Scan for the cell matching the given text and deliver its (x, y) coordinate at center. 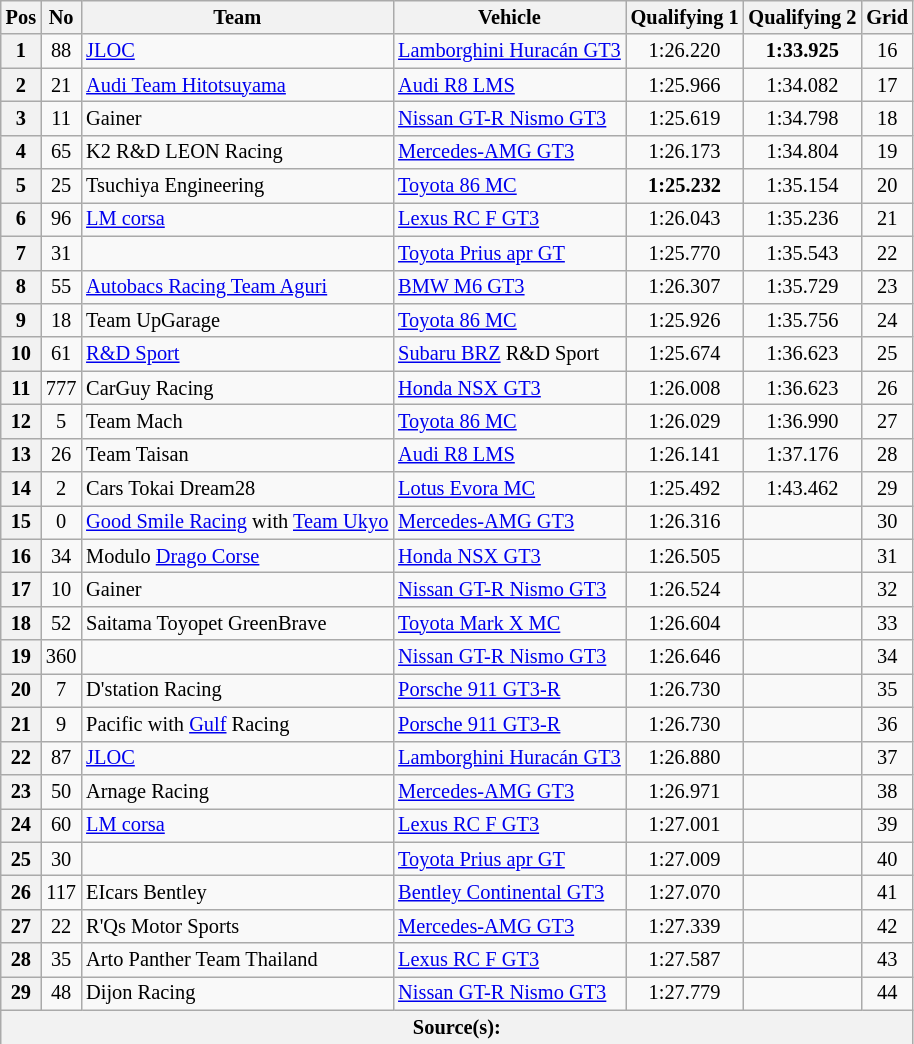
Audi Team Hitotsuyama (237, 85)
41 (887, 892)
1:25.492 (685, 489)
BMW M6 GT3 (509, 287)
777 (61, 388)
1:26.971 (685, 791)
1:34.798 (802, 118)
1:34.082 (802, 85)
52 (61, 623)
1:35.756 (802, 320)
87 (61, 758)
43 (887, 960)
96 (61, 219)
1:25.232 (685, 186)
1:26.604 (685, 623)
Autobacs Racing Team Aguri (237, 287)
1:26.029 (685, 421)
1:36.990 (802, 421)
No (61, 17)
1:35.236 (802, 219)
36 (887, 724)
1:25.966 (685, 85)
6 (21, 219)
1:26.505 (685, 556)
1 (21, 51)
40 (887, 859)
1:26.316 (685, 522)
1:26.524 (685, 589)
1:27.009 (685, 859)
13 (21, 455)
Team (237, 17)
50 (61, 791)
1:26.173 (685, 152)
Modulo Drago Corse (237, 556)
K2 R&D LEON Racing (237, 152)
88 (61, 51)
Team Taisan (237, 455)
12 (21, 421)
Qualifying 1 (685, 17)
4 (21, 152)
Good Smile Racing with Team Ukyo (237, 522)
1:25.770 (685, 253)
Arnage Racing (237, 791)
32 (887, 589)
Team Mach (237, 421)
8 (21, 287)
1:26.008 (685, 388)
37 (887, 758)
Cars Tokai Dream28 (237, 489)
Pos (21, 17)
1:35.543 (802, 253)
EIcars Bentley (237, 892)
1:33.925 (802, 51)
1:27.001 (685, 825)
55 (61, 287)
Vehicle (509, 17)
1:35.729 (802, 287)
3 (21, 118)
1:43.462 (802, 489)
360 (61, 657)
1:35.154 (802, 186)
Qualifying 2 (802, 17)
0 (61, 522)
D'station Racing (237, 690)
Source(s): (457, 1027)
Subaru BRZ R&D Sport (509, 354)
60 (61, 825)
38 (887, 791)
Pacific with Gulf Racing (237, 724)
Saitama Toyopet GreenBrave (237, 623)
42 (887, 926)
1:26.220 (685, 51)
39 (887, 825)
1:34.804 (802, 152)
1:27.070 (685, 892)
117 (61, 892)
1:27.339 (685, 926)
1:26.307 (685, 287)
Bentley Continental GT3 (509, 892)
1:26.646 (685, 657)
15 (21, 522)
48 (61, 993)
Dijon Racing (237, 993)
1:25.926 (685, 320)
14 (21, 489)
Grid (887, 17)
Tsuchiya Engineering (237, 186)
1:25.619 (685, 118)
1:26.141 (685, 455)
1:37.176 (802, 455)
1:26.880 (685, 758)
Team UpGarage (237, 320)
1:27.779 (685, 993)
44 (887, 993)
Toyota Mark X MC (509, 623)
61 (61, 354)
33 (887, 623)
CarGuy Racing (237, 388)
Lotus Evora MC (509, 489)
65 (61, 152)
1:25.674 (685, 354)
1:27.587 (685, 960)
R&D Sport (237, 354)
R'Qs Motor Sports (237, 926)
Arto Panther Team Thailand (237, 960)
1:26.043 (685, 219)
